Return [X, Y] of the center of cell containing provided text 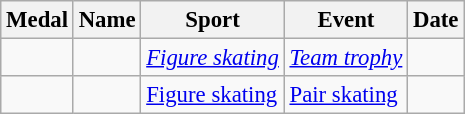
Pair skating [346, 95]
Name [107, 20]
Medal [38, 20]
Date [436, 20]
Team trophy [346, 58]
Event [346, 20]
Sport [212, 20]
